From the cell containing the given text, extract its center point as (X, Y) coordinate. 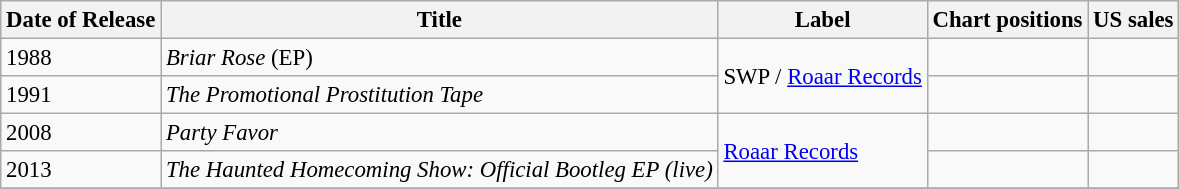
Date of Release (81, 20)
Briar Rose (EP) (440, 58)
Label (822, 20)
US sales (1134, 20)
The Promotional Prostitution Tape (440, 95)
2013 (81, 170)
Title (440, 20)
SWP / Roaar Records (822, 76)
Party Favor (440, 133)
1988 (81, 58)
2008 (81, 133)
Chart positions (1008, 20)
Roaar Records (822, 152)
1991 (81, 95)
The Haunted Homecoming Show: Official Bootleg EP (live) (440, 170)
